Return the (x, y) coordinate for the center point of the cell that contains the specified text.  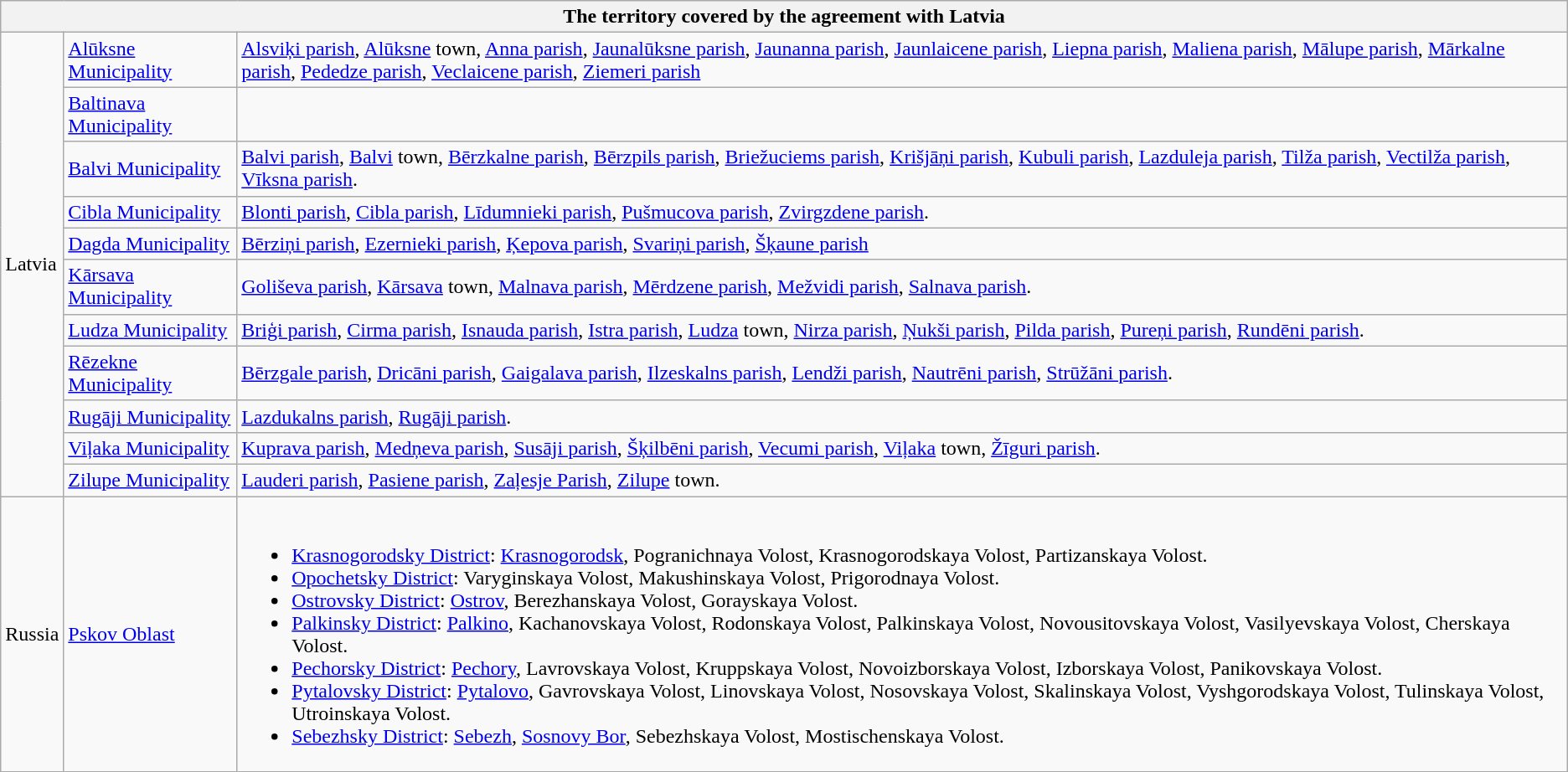
Briģi parish, Cirma parish, Isnauda parish, Istra parish, Ludza town, Nirza parish, Ņukši parish, Pilda parish, Pureņi parish, Rundēni parish. (902, 330)
Balvi Municipality (151, 169)
Zilupe Municipality (151, 480)
Lazdukalns parish, Rugāji parish. (902, 416)
Ludza Municipality (151, 330)
Alūksne Municipality (151, 60)
Baltinava Municipality (151, 114)
Viļaka Municipality (151, 448)
Dagda Municipality (151, 244)
Cibla Municipality (151, 212)
Bērziņi parish, Ezernieki parish, Ķepova parish, Svariņi parish, Šķaune parish (902, 244)
Lauderi parish, Pasiene parish, Zaļesje Parish, Zilupe town. (902, 480)
Goliševa parish, Kārsava town, Malnava parish, Mērdzene parish, Mežvidi parish, Salnava parish. (902, 286)
Rēzekne Municipality (151, 373)
Pskov Oblast (151, 633)
Blonti parish, Cibla parish, Līdumnieki parish, Pušmucova parish, Zvirgzdene parish. (902, 212)
Kuprava parish, Medņeva parish, Susāji parish, Šķilbēni parish, Vecumi parish, Viļaka town, Žīguri parish. (902, 448)
Russia (32, 633)
Kārsava Municipality (151, 286)
The territory covered by the agreement with Latvia (784, 17)
Latvia (32, 265)
Bērzgale parish, Dricāni parish, Gaigalava parish, Ilzeskalns parish, Lendži parish, Nautrēni parish, Strūžāni parish. (902, 373)
Rugāji Municipality (151, 416)
